Return (X, Y) of the center of cell containing provided text 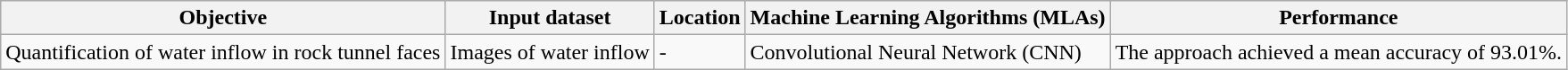
Machine Learning Algorithms (MLAs) (928, 18)
Input dataset (550, 18)
- (700, 52)
Objective (223, 18)
Quantification of water inflow in rock tunnel faces (223, 52)
The approach achieved a mean accuracy of 93.01%. (1339, 52)
Performance (1339, 18)
Images of water inflow (550, 52)
Convolutional Neural Network (CNN) (928, 52)
Location (700, 18)
